Detect which cell encompasses the target text, then output its (x, y) center coordinate. 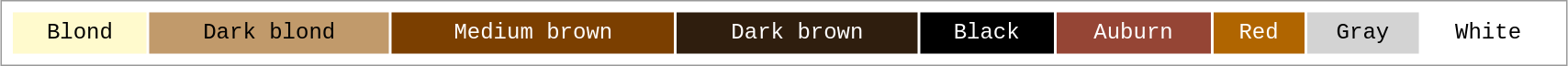
Dark blond (270, 33)
Black (986, 33)
White (1487, 33)
Auburn (1133, 33)
Red (1260, 33)
Gray (1362, 33)
Dark brown (797, 33)
Medium brown (533, 33)
Blond (79, 33)
